From the cell containing the given text, extract its center point as (x, y) coordinate. 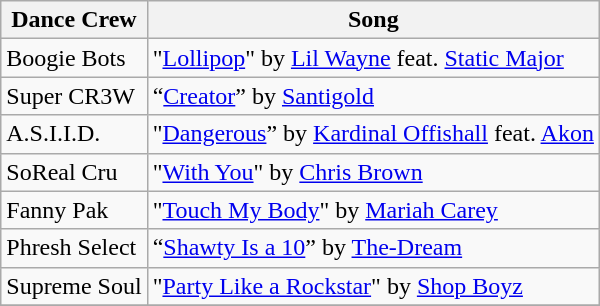
“Creator” by Santigold (373, 96)
"With You" by Chris Brown (373, 172)
"Dangerous” by Kardinal Offishall feat. Akon (373, 134)
"Touch My Body" by Mariah Carey (373, 210)
Dance Crew (74, 20)
"Party Like a Rockstar" by Shop Boyz (373, 286)
“Shawty Is a 10” by The-Dream (373, 248)
Supreme Soul (74, 286)
Boogie Bots (74, 58)
A.S.I.I.D. (74, 134)
"Lollipop" by Lil Wayne feat. Static Major (373, 58)
Song (373, 20)
Super CR3W (74, 96)
Fanny Pak (74, 210)
SoReal Cru (74, 172)
Phresh Select (74, 248)
